Extract the (X, Y) coordinate from the center of the cell holding the provided text.  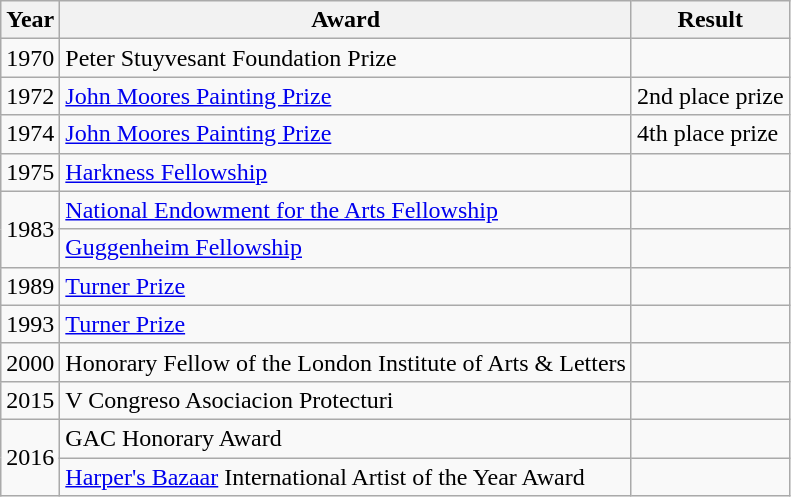
Year (30, 20)
Result (710, 20)
4th place prize (710, 134)
Guggenheim Fellowship (346, 248)
2000 (30, 362)
1970 (30, 58)
Harper's Bazaar International Artist of the Year Award (346, 477)
Award (346, 20)
2015 (30, 400)
1993 (30, 324)
Harkness Fellowship (346, 172)
GAC Honorary Award (346, 438)
V Congreso Asociacion Protecturi (346, 400)
1975 (30, 172)
1989 (30, 286)
2016 (30, 457)
1972 (30, 96)
1983 (30, 229)
1974 (30, 134)
2nd place prize (710, 96)
National Endowment for the Arts Fellowship (346, 210)
Peter Stuyvesant Foundation Prize (346, 58)
Honorary Fellow of the London Institute of Arts & Letters (346, 362)
